Search for the cell housing the specified text and yield its (x, y) center coordinate. 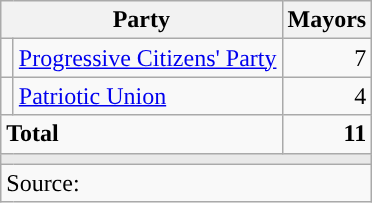
Total (142, 134)
4 (327, 96)
11 (327, 134)
Patriotic Union (148, 96)
Mayors (327, 20)
7 (327, 58)
Source: (186, 183)
Party (142, 20)
Progressive Citizens' Party (148, 58)
